Provide the [x, y] coordinate of the cell's center where the given text is located.  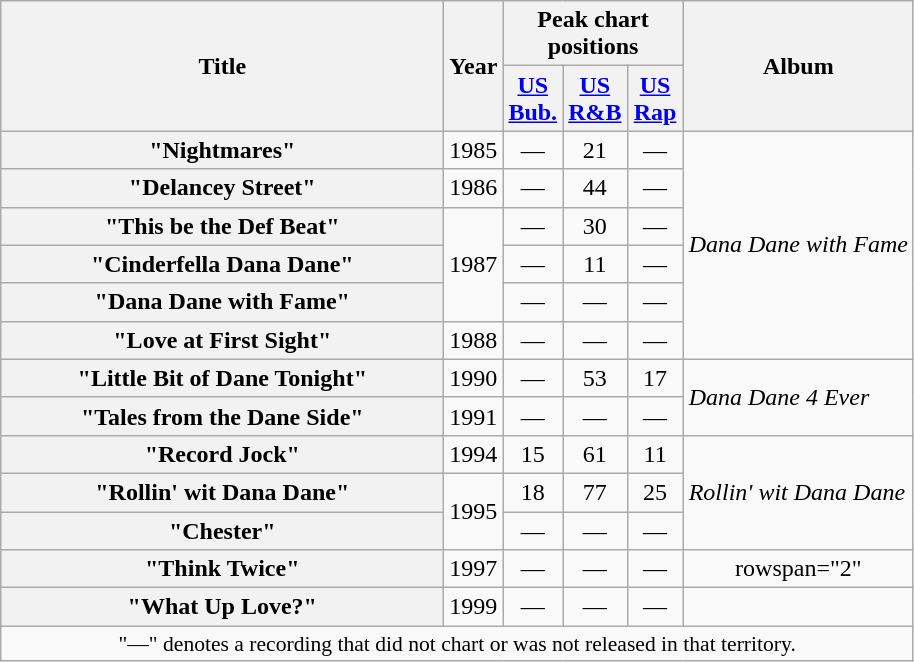
US Rap [655, 98]
53 [595, 378]
77 [595, 492]
Dana Dane with Fame [798, 245]
1999 [474, 607]
25 [655, 492]
1991 [474, 416]
Peak chart positions [593, 34]
"Delancey Street" [222, 188]
21 [595, 150]
1988 [474, 340]
"Cinderfella Dana Dane" [222, 264]
Title [222, 66]
"Rollin' wit Dana Dane" [222, 492]
"Think Twice" [222, 569]
"Record Jock" [222, 454]
61 [595, 454]
"This be the Def Beat" [222, 226]
Year [474, 66]
1985 [474, 150]
1997 [474, 569]
US Bub. [533, 98]
US R&B [595, 98]
"Love at First Sight" [222, 340]
44 [595, 188]
18 [533, 492]
1987 [474, 264]
1986 [474, 188]
1995 [474, 511]
"Nightmares" [222, 150]
1990 [474, 378]
"Little Bit of Dane Tonight" [222, 378]
"—" denotes a recording that did not chart or was not released in that territory. [458, 644]
15 [533, 454]
"Chester" [222, 531]
"What Up Love?" [222, 607]
Album [798, 66]
Dana Dane 4 Ever [798, 397]
30 [595, 226]
"Dana Dane with Fame" [222, 302]
Rollin' wit Dana Dane [798, 492]
"Tales from the Dane Side" [222, 416]
17 [655, 378]
1994 [474, 454]
rowspan="2" [798, 569]
